Capture the cell that displays the provided text and extract its [X, Y] central coordinate. 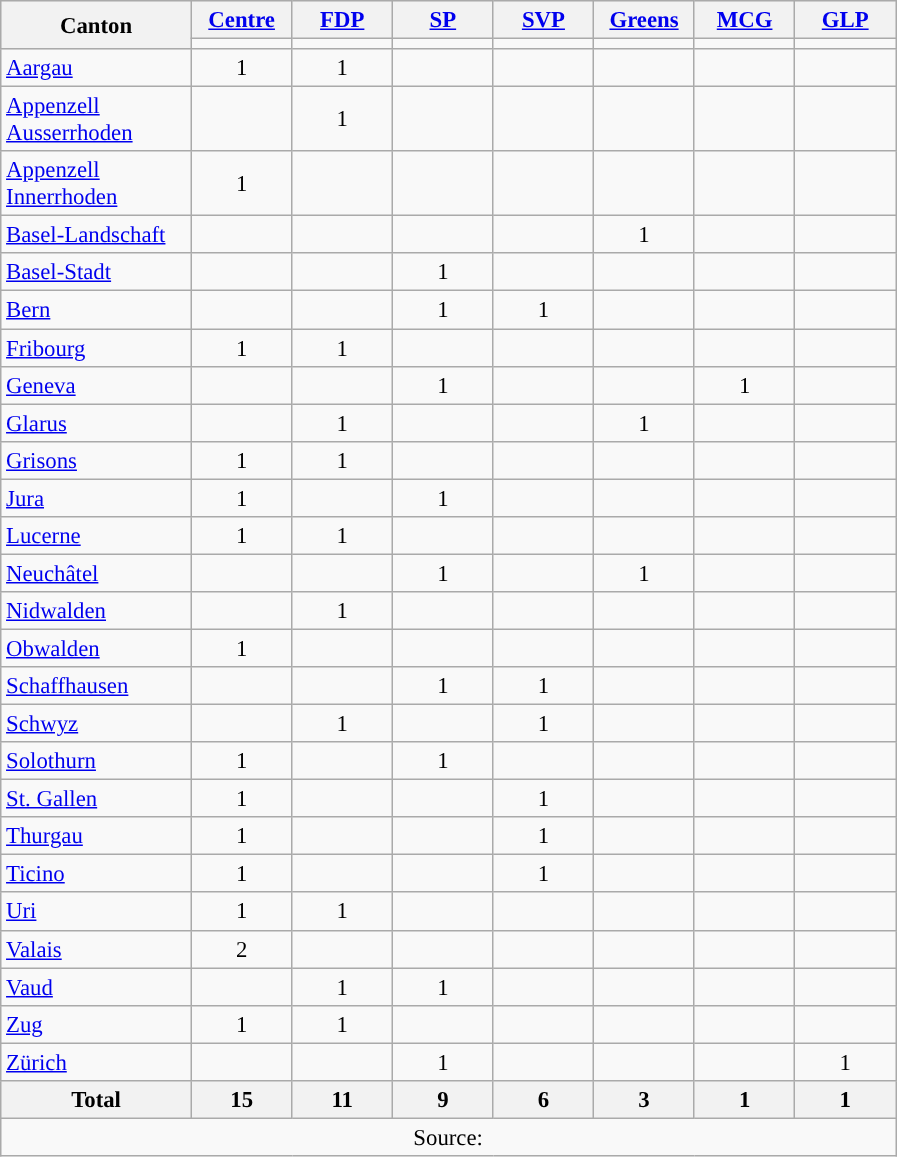
Aargau [96, 68]
2 [242, 949]
Nidwalden [96, 611]
Canton [96, 25]
Zug [96, 1024]
Thurgau [96, 836]
Valais [96, 949]
Appenzell Ausserrhoden [96, 120]
9 [444, 1100]
Glarus [96, 423]
6 [544, 1100]
Jura [96, 498]
Total [96, 1100]
Schaffhausen [96, 686]
3 [644, 1100]
Schwyz [96, 724]
SP [444, 20]
St. Gallen [96, 799]
Basel-Landschaft [96, 235]
Ticino [96, 874]
Geneva [96, 385]
11 [342, 1100]
Zürich [96, 1062]
Centre [242, 20]
Bern [96, 310]
15 [242, 1100]
Vaud [96, 987]
GLP [846, 20]
FDP [342, 20]
Greens [644, 20]
Solothurn [96, 761]
Neuchâtel [96, 573]
Obwalden [96, 648]
Grisons [96, 460]
Fribourg [96, 348]
Basel-Stadt [96, 273]
Appenzell Innerrhoden [96, 184]
Source: [448, 1137]
Uri [96, 912]
SVP [544, 20]
MCG [744, 20]
Lucerne [96, 536]
